Provide the (X, Y) coordinate of the cell's center where the given text is located.  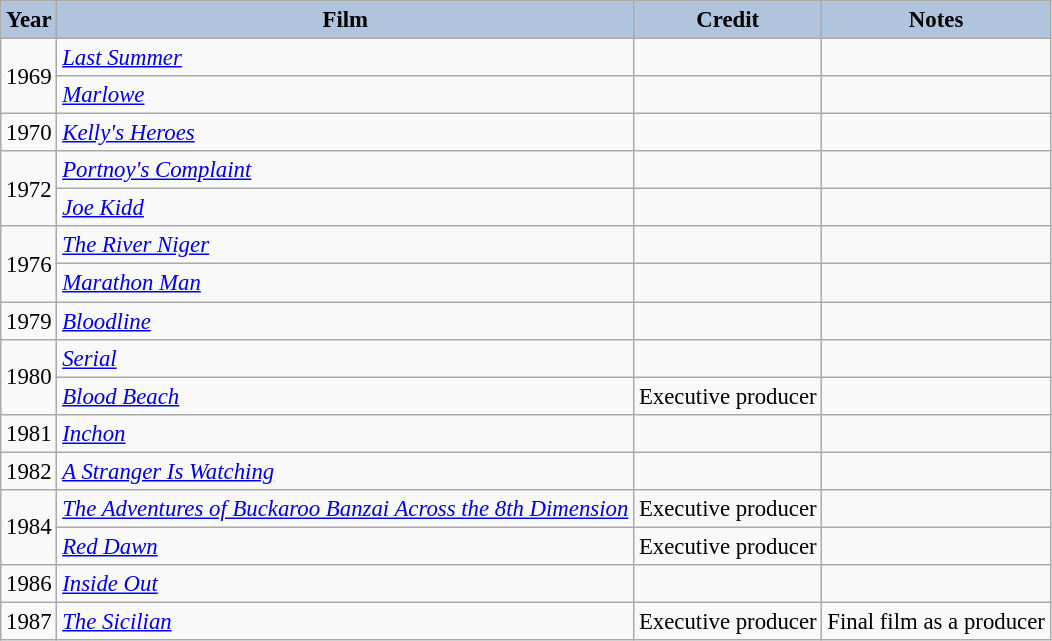
The River Niger (346, 245)
Year (29, 20)
The Sicilian (346, 621)
1987 (29, 621)
Joe Kidd (346, 208)
Last Summer (346, 58)
Film (346, 20)
Notes (936, 20)
Inside Out (346, 584)
Marathon Man (346, 283)
Bloodline (346, 321)
Kelly's Heroes (346, 133)
1982 (29, 471)
1979 (29, 321)
Marlowe (346, 95)
1976 (29, 264)
Final film as a producer (936, 621)
Inchon (346, 433)
Portnoy's Complaint (346, 170)
1969 (29, 76)
The Adventures of Buckaroo Banzai Across the 8th Dimension (346, 509)
Red Dawn (346, 546)
Serial (346, 358)
A Stranger Is Watching (346, 471)
1972 (29, 188)
1986 (29, 584)
1981 (29, 433)
1984 (29, 528)
Credit (728, 20)
Blood Beach (346, 396)
1970 (29, 133)
1980 (29, 376)
